Detect which cell encompasses the target text, then output its (X, Y) center coordinate. 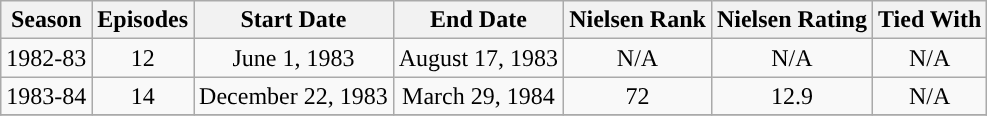
72 (638, 96)
December 22, 1983 (294, 96)
Season (46, 20)
End Date (478, 20)
Tied With (929, 20)
Nielsen Rank (638, 20)
Nielsen Rating (792, 20)
1982-83 (46, 58)
August 17, 1983 (478, 58)
March 29, 1984 (478, 96)
June 1, 1983 (294, 58)
12.9 (792, 96)
14 (143, 96)
12 (143, 58)
1983-84 (46, 96)
Start Date (294, 20)
Episodes (143, 20)
